Search for the cell housing the specified text and yield its (x, y) center coordinate. 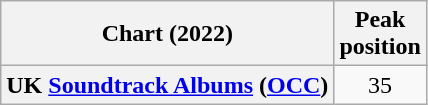
35 (380, 85)
Chart (2022) (168, 34)
Peakposition (380, 34)
UK Soundtrack Albums (OCC) (168, 85)
